Pinpoint the cell where the given text exists, returning its (X, Y) midpoint coordinate. 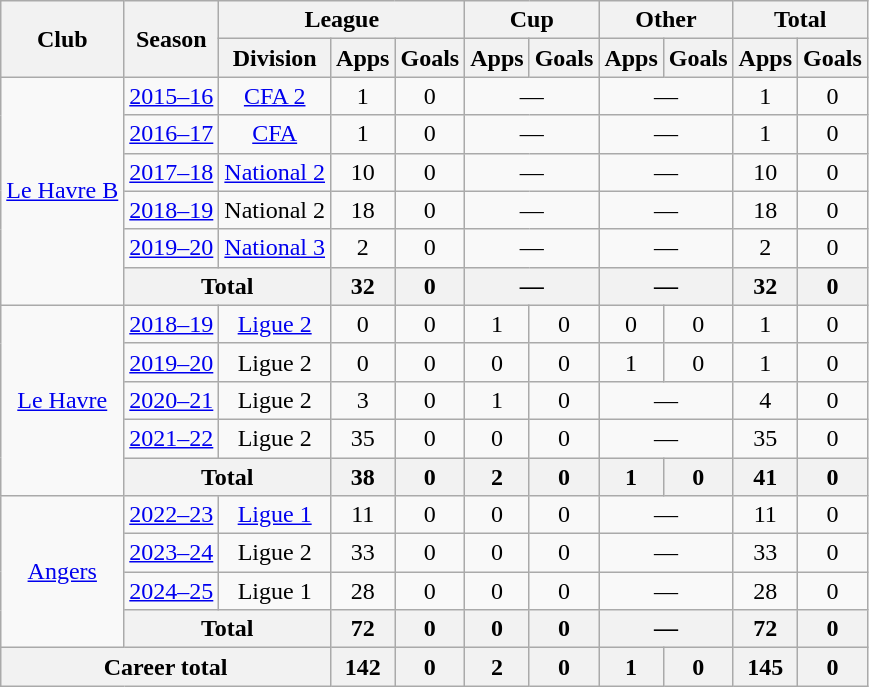
2022–23 (172, 515)
CFA 2 (275, 96)
4 (765, 400)
Division (275, 58)
142 (363, 667)
3 (363, 400)
Other (666, 20)
Cup (532, 20)
2024–25 (172, 591)
145 (765, 667)
41 (765, 477)
League (342, 20)
Le Havre B (62, 191)
2015–16 (172, 96)
2016–17 (172, 134)
2023–24 (172, 553)
Le Havre (62, 400)
2020–21 (172, 400)
Club (62, 39)
Angers (62, 572)
National 3 (275, 248)
2021–22 (172, 438)
Season (172, 39)
Career total (166, 667)
2017–18 (172, 172)
CFA (275, 134)
38 (363, 477)
